From the cell containing the given text, extract its center point as (X, Y) coordinate. 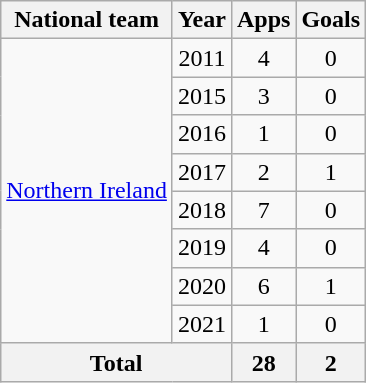
Apps (263, 20)
2017 (202, 172)
2016 (202, 134)
2021 (202, 324)
6 (263, 286)
Northern Ireland (87, 191)
3 (263, 96)
National team (87, 20)
2019 (202, 248)
Goals (331, 20)
Year (202, 20)
2018 (202, 210)
7 (263, 210)
2020 (202, 286)
2015 (202, 96)
Total (116, 362)
2011 (202, 58)
28 (263, 362)
